Determine the (x, y) coordinate at the center of the cell enclosing the given text.  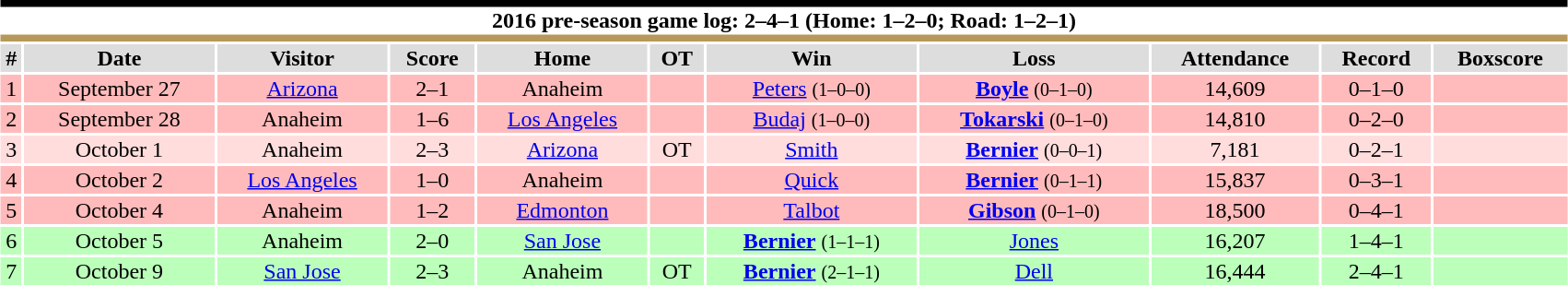
16,207 (1235, 241)
Gibson (0–1–0) (1034, 210)
Score (433, 58)
14,609 (1235, 89)
1–2 (433, 210)
0–3–1 (1376, 180)
5 (11, 210)
Win (811, 58)
Attendance (1235, 58)
Boxscore (1501, 58)
Record (1376, 58)
Home (563, 58)
2 (11, 119)
October 9 (120, 271)
Edmonton (563, 210)
1–0 (433, 180)
Budaj (1–0–0) (811, 119)
# (11, 58)
3 (11, 149)
1 (11, 89)
Smith (811, 149)
1–6 (433, 119)
0–4–1 (1376, 210)
7,181 (1235, 149)
September 27 (120, 89)
September 28 (120, 119)
0–2–0 (1376, 119)
Date (120, 58)
Loss (1034, 58)
14,810 (1235, 119)
6 (11, 241)
Bernier (0–1–1) (1034, 180)
0–1–0 (1376, 89)
2–1 (433, 89)
October 1 (120, 149)
Talbot (811, 210)
October 5 (120, 241)
1–4–1 (1376, 241)
Dell (1034, 271)
2016 pre-season game log: 2–4–1 (Home: 1–2–0; Road: 1–2–1) (784, 20)
Boyle (0–1–0) (1034, 89)
7 (11, 271)
2–4–1 (1376, 271)
Bernier (1–1–1) (811, 241)
Peters (1–0–0) (811, 89)
Bernier (2–1–1) (811, 271)
2–0 (433, 241)
18,500 (1235, 210)
0–2–1 (1376, 149)
Quick (811, 180)
16,444 (1235, 271)
October 2 (120, 180)
Tokarski (0–1–0) (1034, 119)
15,837 (1235, 180)
October 4 (120, 210)
Visitor (302, 58)
Jones (1034, 241)
Bernier (0–0–1) (1034, 149)
4 (11, 180)
